Output the (X, Y) coordinate of the center of the cell containing the given text.  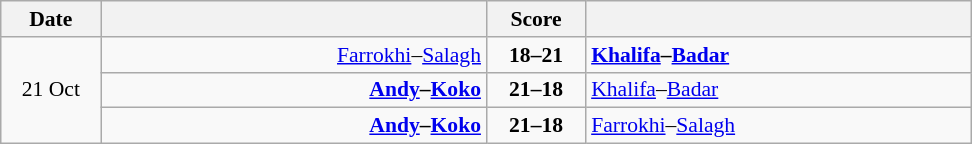
18–21 (536, 55)
Date (51, 19)
21 Oct (51, 90)
Score (536, 19)
